From the cell containing the given text, extract its center point as (x, y) coordinate. 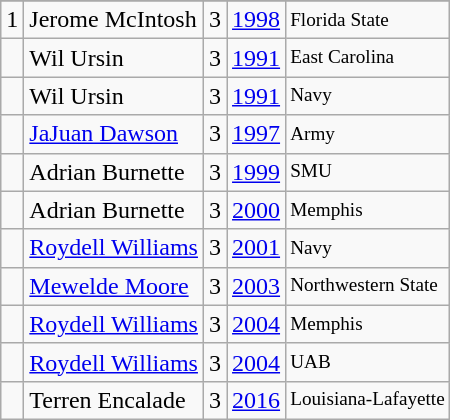
Terren Encalade (114, 400)
2001 (256, 248)
Louisiana-Lafayette (368, 400)
1998 (256, 20)
Northwestern State (368, 286)
UAB (368, 362)
Jerome McIntosh (114, 20)
2000 (256, 210)
Army (368, 134)
Mewelde Moore (114, 286)
1997 (256, 134)
1999 (256, 172)
Florida State (368, 20)
2016 (256, 400)
2003 (256, 286)
1 (12, 20)
East Carolina (368, 58)
JaJuan Dawson (114, 134)
SMU (368, 172)
